Pinpoint the cell where the given text exists, returning its [x, y] midpoint coordinate. 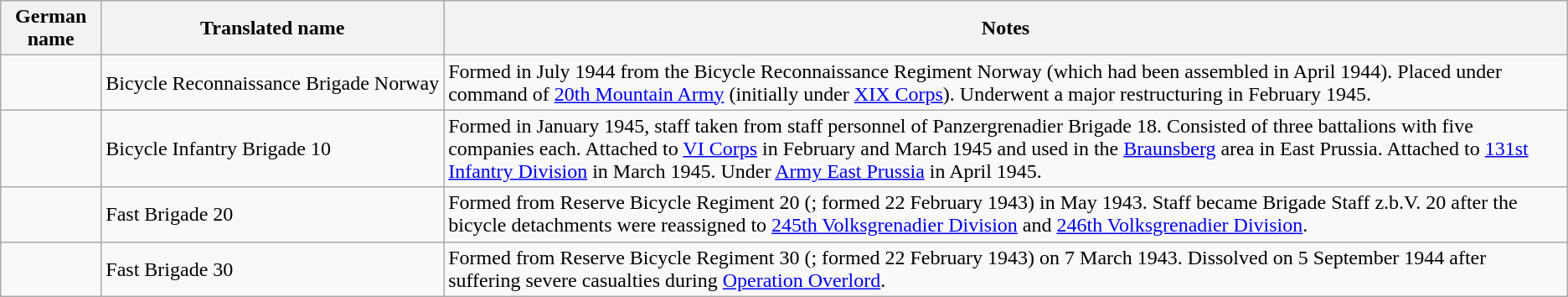
Translated name [273, 29]
Bicycle Reconnaissance Brigade Norway [273, 82]
Fast Brigade 30 [273, 268]
German name [51, 29]
Fast Brigade 20 [273, 215]
Bicycle Infantry Brigade 10 [273, 148]
Notes [1006, 29]
